For the text-containing cell, return its midpoint in [x, y] coordinate format. 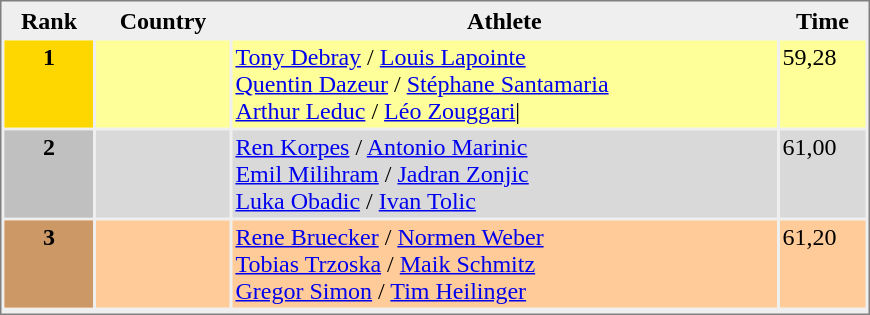
Time [822, 20]
Ren Korpes / Antonio MarinicEmil Milihram / Jadran ZonjicLuka Obadic / Ivan Tolic [504, 174]
Rank [48, 20]
3 [48, 264]
2 [48, 174]
1 [48, 84]
59,28 [822, 84]
Country [162, 20]
Tony Debray / Louis LapointeQuentin Dazeur / Stéphane SantamariaArthur Leduc / Léo Zouggari| [504, 84]
61,20 [822, 264]
Athlete [504, 20]
Rene Bruecker / Normen WeberTobias Trzoska / Maik SchmitzGregor Simon / Tim Heilinger [504, 264]
61,00 [822, 174]
